Search for the cell housing the specified text and yield its (X, Y) center coordinate. 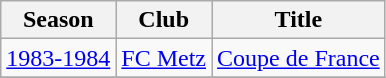
Coupe de France (299, 58)
1983-1984 (58, 58)
Season (58, 20)
FC Metz (164, 58)
Club (164, 20)
Title (299, 20)
